Return the (x, y) coordinate for the center point of the cell that contains the specified text.  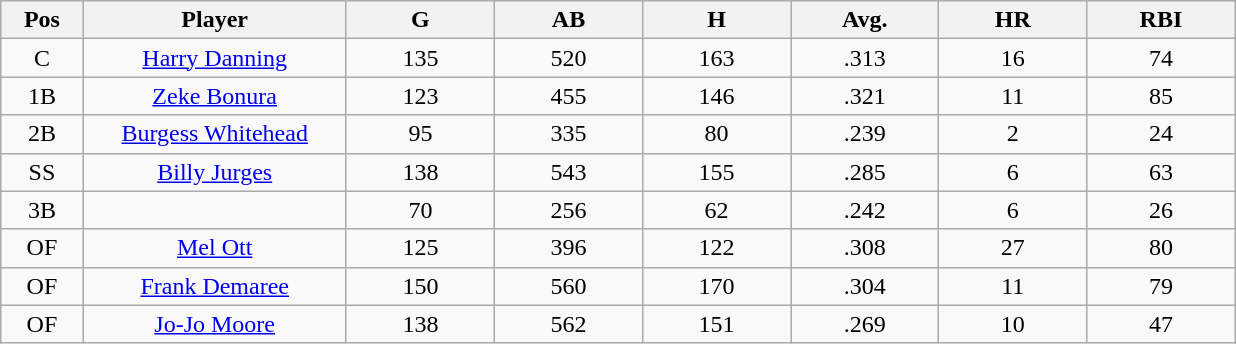
123 (420, 96)
79 (1161, 286)
146 (717, 96)
562 (568, 324)
Player (214, 20)
.269 (865, 324)
Billy Jurges (214, 172)
335 (568, 134)
Zeke Bonura (214, 96)
H (717, 20)
24 (1161, 134)
3B (42, 210)
122 (717, 248)
520 (568, 58)
95 (420, 134)
.239 (865, 134)
2B (42, 134)
Harry Danning (214, 58)
170 (717, 286)
HR (1013, 20)
.304 (865, 286)
Avg. (865, 20)
125 (420, 248)
Burgess Whitehead (214, 134)
RBI (1161, 20)
47 (1161, 324)
Mel Ott (214, 248)
Jo-Jo Moore (214, 324)
10 (1013, 324)
.308 (865, 248)
.321 (865, 96)
151 (717, 324)
150 (420, 286)
256 (568, 210)
74 (1161, 58)
G (420, 20)
455 (568, 96)
155 (717, 172)
Frank Demaree (214, 286)
.242 (865, 210)
SS (42, 172)
85 (1161, 96)
163 (717, 58)
Pos (42, 20)
1B (42, 96)
135 (420, 58)
26 (1161, 210)
C (42, 58)
.285 (865, 172)
63 (1161, 172)
560 (568, 286)
62 (717, 210)
2 (1013, 134)
396 (568, 248)
70 (420, 210)
16 (1013, 58)
27 (1013, 248)
AB (568, 20)
543 (568, 172)
.313 (865, 58)
